Output the (X, Y) coordinate of the center of the cell containing the given text.  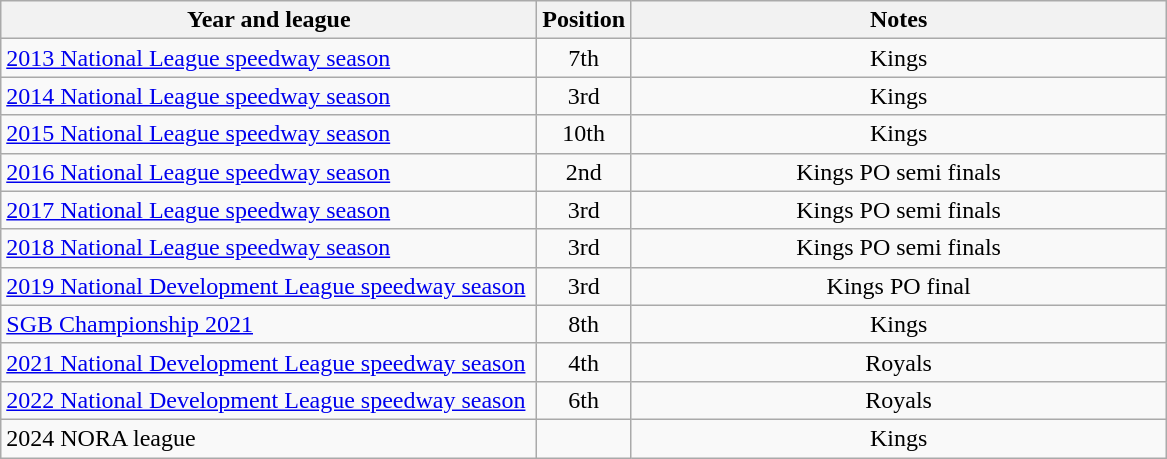
2024 NORA league (269, 438)
2nd (584, 172)
7th (584, 58)
2017 National League speedway season (269, 210)
Notes (899, 20)
2015 National League speedway season (269, 134)
2019 National Development League speedway season (269, 286)
Year and league (269, 20)
2018 National League speedway season (269, 248)
2016 National League speedway season (269, 172)
6th (584, 400)
4th (584, 362)
Kings PO final (899, 286)
2021 National Development League speedway season (269, 362)
2013 National League speedway season (269, 58)
2014 National League speedway season (269, 96)
10th (584, 134)
Position (584, 20)
8th (584, 324)
SGB Championship 2021 (269, 324)
2022 National Development League speedway season (269, 400)
